Output the (x, y) coordinate of the center of the cell containing the given text.  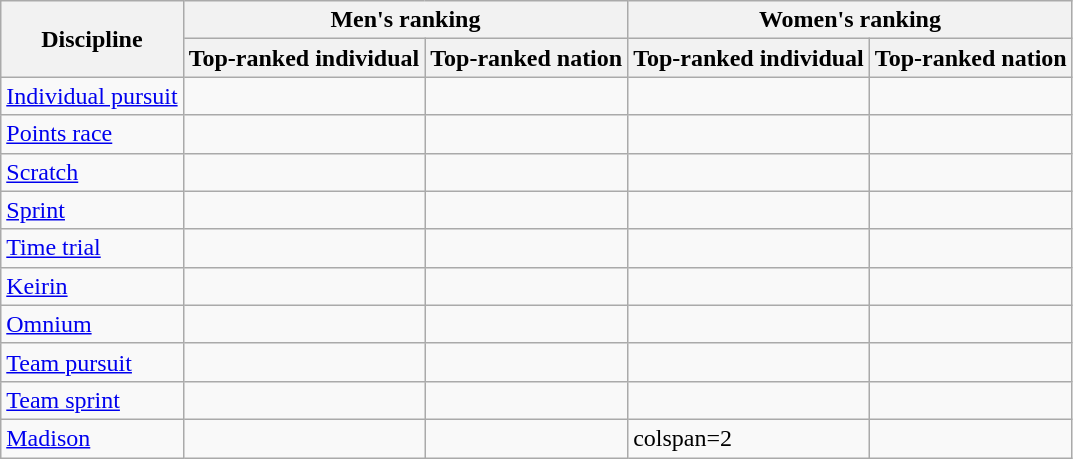
Team sprint (92, 400)
Discipline (92, 39)
Women's ranking (850, 20)
Madison (92, 438)
Omnium (92, 324)
colspan=2 (749, 438)
Scratch (92, 172)
Points race (92, 134)
Men's ranking (406, 20)
Time trial (92, 248)
Keirin (92, 286)
Individual pursuit (92, 96)
Sprint (92, 210)
Team pursuit (92, 362)
